Return the (x, y) coordinate for the center point of the cell that contains the specified text.  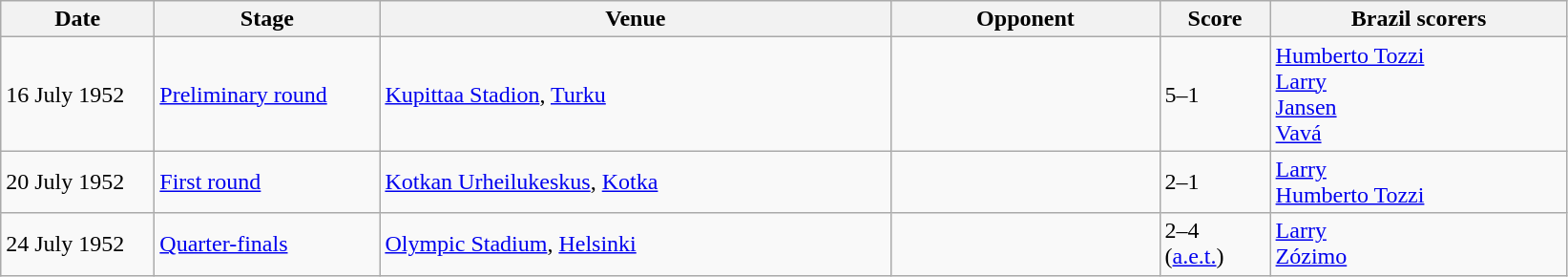
Larry Zózimo (1418, 245)
2–1 (1215, 181)
Quarter-finals (267, 245)
Olympic Stadium, Helsinki (636, 245)
Kupittaa Stadion, Turku (636, 94)
Stage (267, 19)
Larry Humberto Tozzi (1418, 181)
Brazil scorers (1418, 19)
2–4 (a.e.t.) (1215, 245)
5–1 (1215, 94)
16 July 1952 (78, 94)
Preliminary round (267, 94)
Score (1215, 19)
24 July 1952 (78, 245)
Opponent (1025, 19)
First round (267, 181)
Date (78, 19)
20 July 1952 (78, 181)
Venue (636, 19)
Kotkan Urheilukeskus, Kotka (636, 181)
Humberto Tozzi Larry Jansen Vavá (1418, 94)
